Capture the cell that displays the provided text and extract its (X, Y) central coordinate. 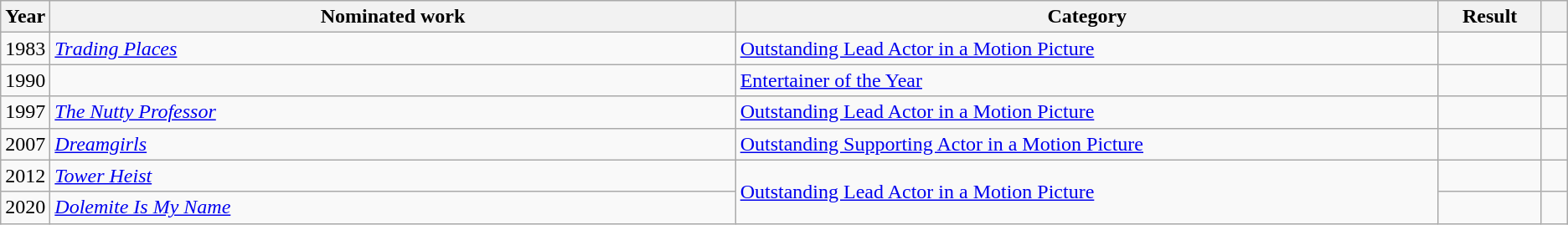
Dolemite Is My Name (393, 207)
Outstanding Supporting Actor in a Motion Picture (1087, 144)
2012 (25, 176)
Result (1489, 17)
The Nutty Professor (393, 112)
Category (1087, 17)
Entertainer of the Year (1087, 80)
1997 (25, 112)
1983 (25, 49)
2007 (25, 144)
Dreamgirls (393, 144)
Trading Places (393, 49)
Year (25, 17)
1990 (25, 80)
Nominated work (393, 17)
Tower Heist (393, 176)
2020 (25, 207)
